Output the (x, y) coordinate of the center of the cell containing the given text.  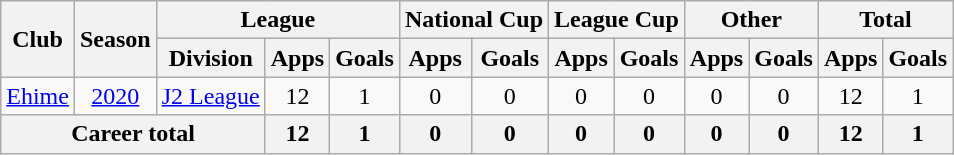
Total (885, 20)
National Cup (474, 20)
League Cup (617, 20)
2020 (115, 96)
Season (115, 39)
Division (210, 58)
Ehime (38, 96)
Other (751, 20)
League (278, 20)
Club (38, 39)
Career total (133, 134)
J2 League (210, 96)
